Extract the [x, y] coordinate from the center of the cell holding the provided text.  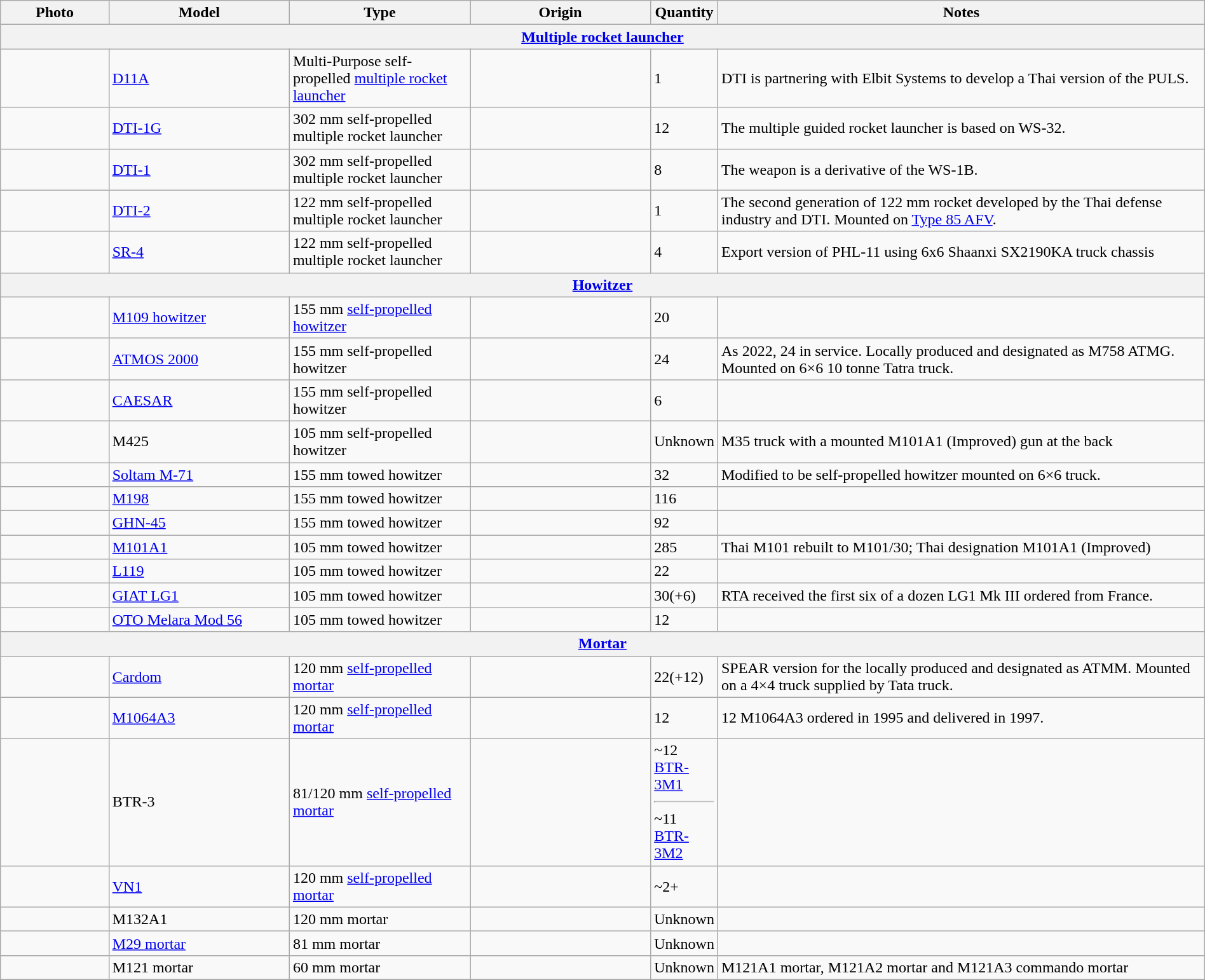
M198 [199, 499]
DTI-1 [199, 169]
DTI-1G [199, 128]
6 [684, 400]
105 mm self-propelled howitzer [379, 441]
Notes [961, 13]
81 mm mortar [379, 943]
CAESAR [199, 400]
8 [684, 169]
~2+ [684, 886]
Modified to be self-propelled howitzer mounted on 6×6 truck. [961, 475]
120 mm mortar [379, 919]
22 [684, 571]
ATMOS 2000 [199, 358]
M121 mortar [199, 967]
SR-4 [199, 252]
32 [684, 475]
~12 BTR-3M1 ~11 BTR-3M2 [684, 802]
OTO Melara Mod 56 [199, 620]
VN1 [199, 886]
Thai M101 rebuilt to M101/30; Thai designation M101A1 (Improved) [961, 547]
As 2022, 24 in service. Locally produced and designated as M758 ATMG. Mounted on 6×6 10 tonne Tatra truck. [961, 358]
Soltam M-71 [199, 475]
Multi-Purpose self-propelled multiple rocket launcher [379, 78]
M101A1 [199, 547]
The multiple guided rocket launcher is based on WS-32. [961, 128]
Cardom [199, 676]
60 mm mortar [379, 967]
30(+6) [684, 595]
Multiple rocket launcher [602, 37]
M35 truck with a mounted M101A1 (Improved) gun at the back [961, 441]
285 [684, 547]
M1064A3 [199, 718]
Quantity [684, 13]
D11A [199, 78]
92 [684, 523]
SPEAR version for the locally produced and designated as ATMM. Mounted on a 4×4 truck supplied by Tata truck. [961, 676]
Photo [55, 13]
L119 [199, 571]
4 [684, 252]
12 M1064A3 ordered in 1995 and delivered in 1997. [961, 718]
Howitzer [602, 285]
81/120 mm self-propelled mortar [379, 802]
24 [684, 358]
GIAT LG1 [199, 595]
M121A1 mortar, M121A2 mortar and M121A3 commando mortar [961, 967]
Model [199, 13]
DTI-2 [199, 211]
Mortar [602, 644]
M425 [199, 441]
The second generation of 122 mm rocket developed by the Thai defense industry and DTI. Mounted on Type 85 AFV. [961, 211]
GHN-45 [199, 523]
Origin [561, 13]
The weapon is a derivative of the WS-1B. [961, 169]
Export version of PHL-11 using 6x6 Shaanxi SX2190KA truck chassis [961, 252]
DTI is partnering with Elbit Systems to develop a Thai version of the PULS. [961, 78]
BTR-3 [199, 802]
20 [684, 318]
M132A1 [199, 919]
22(+12) [684, 676]
Type [379, 13]
M29 mortar [199, 943]
RTA received the first six of a dozen LG1 Mk III ordered from France. [961, 595]
M109 howitzer [199, 318]
116 [684, 499]
